Return the [X, Y] coordinate for the center point of the cell that contains the specified text.  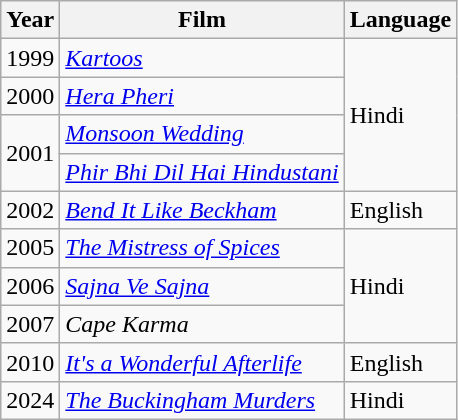
Film [202, 20]
2002 [30, 210]
1999 [30, 58]
Phir Bhi Dil Hai Hindustani [202, 172]
2001 [30, 153]
The Buckingham Murders [202, 400]
Cape Karma [202, 324]
The Mistress of Spices [202, 248]
2007 [30, 324]
Monsoon Wedding [202, 134]
Hera Pheri [202, 96]
It's a Wonderful Afterlife [202, 362]
2024 [30, 400]
2006 [30, 286]
Bend It Like Beckham [202, 210]
Sajna Ve Sajna [202, 286]
2005 [30, 248]
Year [30, 20]
Language [400, 20]
2000 [30, 96]
2010 [30, 362]
Kartoos [202, 58]
